Return [x, y] of the center of cell containing provided text 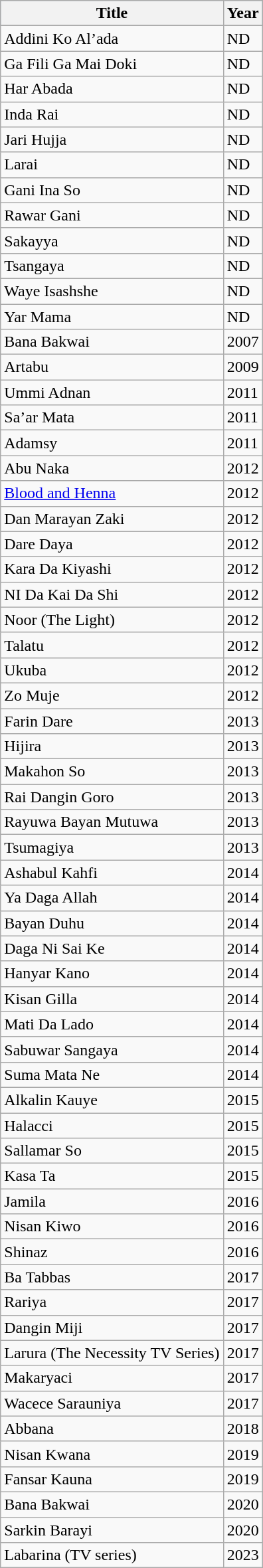
Hanyar Kano [112, 974]
Yar Mama [112, 317]
Sakayya [112, 240]
Fansar Kauna [112, 1479]
Title [112, 13]
Larai [112, 165]
Kara Da Kiyashi [112, 569]
Ukuba [112, 670]
Sarkin Barayi [112, 1529]
Halacci [112, 1126]
Sa’ar Mata [112, 418]
Ba Tabbas [112, 1277]
Nisan Kwana [112, 1454]
Ya Daga Allah [112, 898]
Ummi Adnan [112, 392]
Abbana [112, 1429]
2018 [243, 1429]
Adamsy [112, 443]
Daga Ni Sai Ke [112, 948]
Rawar Gani [112, 215]
Ga Fili Ga Mai Doki [112, 64]
Dare Daya [112, 544]
Farin Dare [112, 721]
Suma Mata Ne [112, 1075]
Jamila [112, 1201]
Zo Muje [112, 695]
Inda Rai [112, 114]
Shinaz [112, 1252]
Sabuwar Sangaya [112, 1049]
Rai Dangin Goro [112, 797]
Alkalin Kauye [112, 1100]
Nisan Kiwo [112, 1227]
Rayuwa Bayan Mutuwa [112, 822]
Jari Hujja [112, 139]
Year [243, 13]
Larura (The Necessity TV Series) [112, 1353]
Abu Naka [112, 468]
Blood and Henna [112, 493]
NI Da Kai Da Shi [112, 594]
Kasa Ta [112, 1176]
Har Abada [112, 89]
Makahon So [112, 772]
Talatu [112, 645]
Rariya [112, 1302]
Noor (The Light) [112, 620]
Artabu [112, 367]
Tsumagiya [112, 847]
Tsangaya [112, 266]
2009 [243, 367]
Kisan Gilla [112, 999]
Gani Ina So [112, 190]
Ashabul Kahfi [112, 873]
Addini Ko Al’ada [112, 39]
2023 [243, 1555]
2007 [243, 342]
Labarina (TV series) [112, 1555]
Mati Da Lado [112, 1024]
Dangin Miji [112, 1328]
Bayan Duhu [112, 923]
Waye Isashshe [112, 291]
Makaryaci [112, 1378]
Wacece Sarauniya [112, 1403]
Sallamar So [112, 1151]
Dan Marayan Zaki [112, 519]
Hijira [112, 746]
